Return [x, y] of the center of cell containing provided text 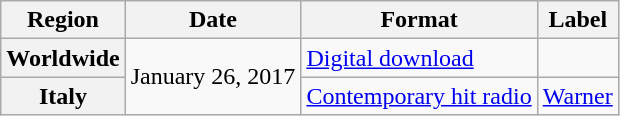
Date [213, 20]
Region [63, 20]
Warner [578, 96]
January 26, 2017 [213, 77]
Worldwide [63, 58]
Digital download [419, 58]
Label [578, 20]
Italy [63, 96]
Format [419, 20]
Contemporary hit radio [419, 96]
